For the text-containing cell, return its midpoint in [X, Y] coordinate format. 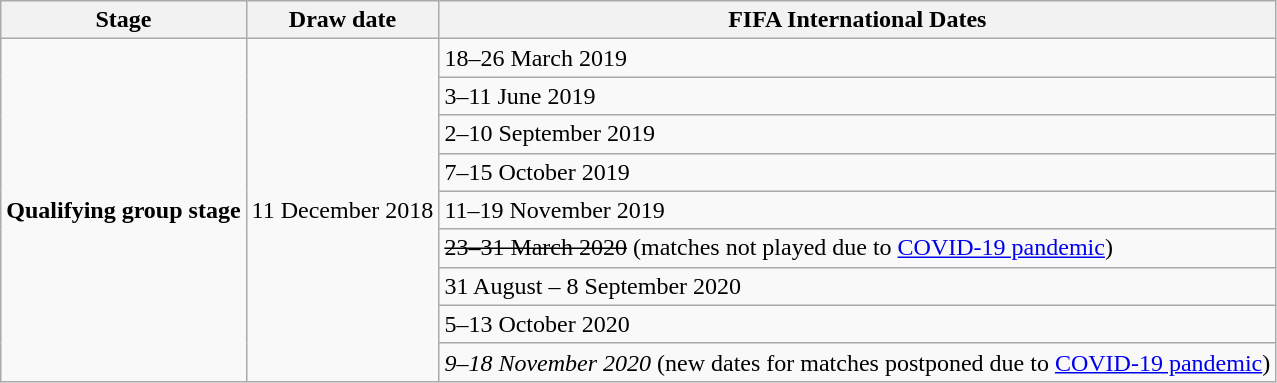
5–13 October 2020 [858, 324]
7–15 October 2019 [858, 172]
9–18 November 2020 (new dates for matches postponed due to COVID-19 pandemic) [858, 362]
2–10 September 2019 [858, 134]
FIFA International Dates [858, 20]
3–11 June 2019 [858, 96]
23–31 March 2020 (matches not played due to COVID-19 pandemic) [858, 248]
Draw date [342, 20]
Stage [124, 20]
Qualifying group stage [124, 210]
18–26 March 2019 [858, 58]
11 December 2018 [342, 210]
31 August – 8 September 2020 [858, 286]
11–19 November 2019 [858, 210]
